Output the (x, y) coordinate of the center of the cell containing the given text.  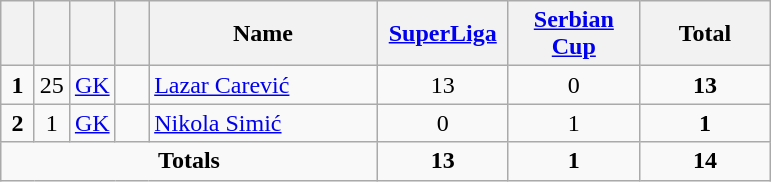
Nikola Simić (264, 123)
Serbian Cup (574, 34)
25 (52, 85)
14 (704, 161)
Totals (189, 161)
2 (18, 123)
Name (264, 34)
Total (704, 34)
SuperLiga (442, 34)
Lazar Carević (264, 85)
